Find where the given text appears and provide that cell's center as (X, Y) coordinate. 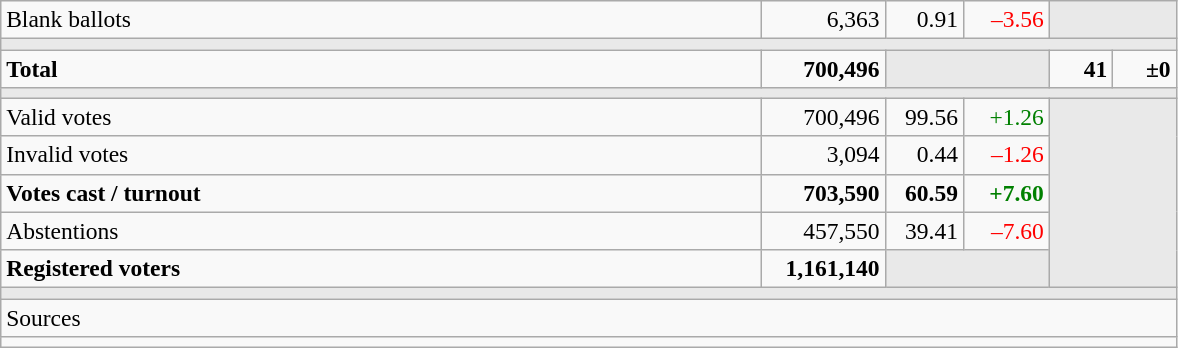
41 (1080, 69)
Registered voters (382, 269)
Abstentions (382, 231)
+1.26 (1006, 117)
Valid votes (382, 117)
703,590 (824, 193)
3,094 (824, 155)
39.41 (924, 231)
–1.26 (1006, 155)
6,363 (824, 20)
–7.60 (1006, 231)
99.56 (924, 117)
1,161,140 (824, 269)
Votes cast / turnout (382, 193)
–3.56 (1006, 20)
0.91 (924, 20)
0.44 (924, 155)
Invalid votes (382, 155)
457,550 (824, 231)
Blank ballots (382, 20)
Total (382, 69)
60.59 (924, 193)
±0 (1144, 69)
Sources (588, 317)
+7.60 (1006, 193)
